Extract the (X, Y) coordinate from the center of the cell holding the provided text.  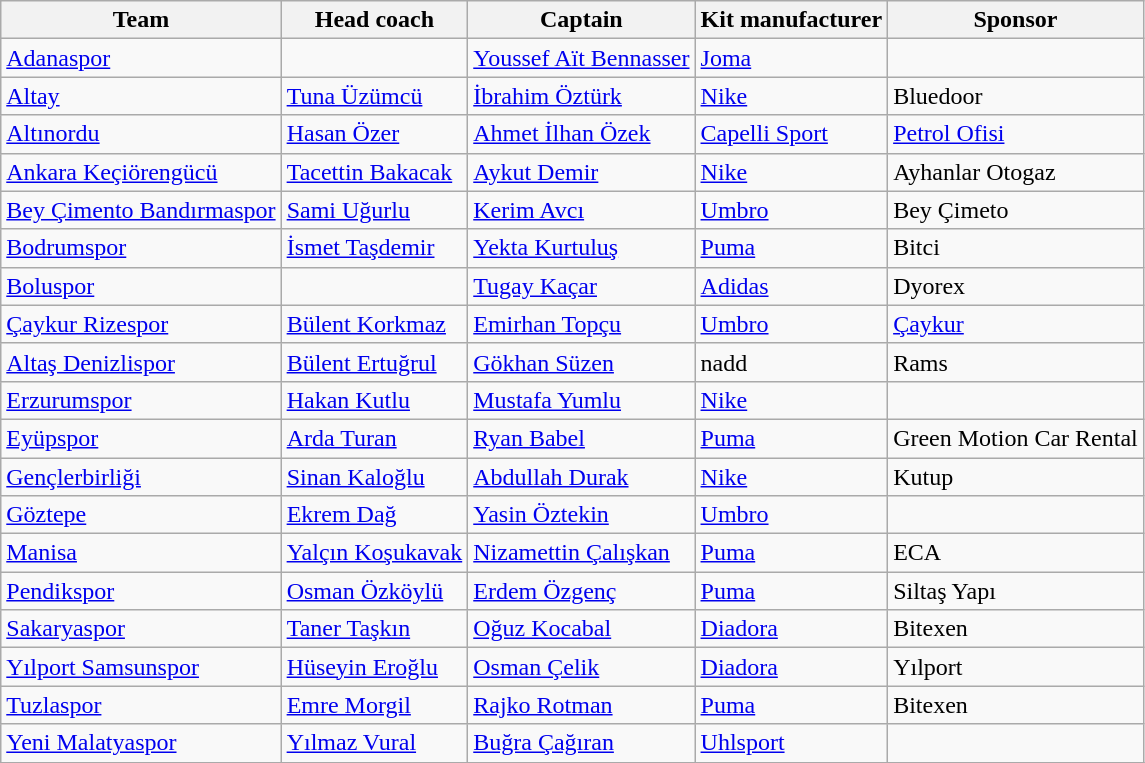
Adanaspor (141, 58)
İbrahim Öztürk (582, 96)
Hasan Özer (374, 134)
Ankara Keçiörengücü (141, 172)
Team (141, 20)
Sakaryaspor (141, 629)
Bey Çimento Bandırmaspor (141, 210)
Rams (1016, 362)
Sinan Kaloğlu (374, 477)
Ryan Babel (582, 438)
Osman Çelik (582, 667)
Altaş Denizlispor (141, 362)
Boluspor (141, 286)
Bluedoor (1016, 96)
Göztepe (141, 515)
Erdem Özgenç (582, 591)
Emirhan Topçu (582, 324)
Yekta Kurtuluş (582, 248)
Captain (582, 20)
Yılmaz Vural (374, 743)
Tuzlaspor (141, 705)
Ayhanlar Otogaz (1016, 172)
Rajko Rotman (582, 705)
Gençlerbirliği (141, 477)
İsmet Taşdemir (374, 248)
Bülent Ertuğrul (374, 362)
ECA (1016, 553)
Yasin Öztekin (582, 515)
Ahmet İlhan Özek (582, 134)
Bitci (1016, 248)
Siltaş Yapı (1016, 591)
Tuna Üzümcü (374, 96)
Abdullah Durak (582, 477)
Sponsor (1016, 20)
Bodrumspor (141, 248)
Yalçın Koşukavak (374, 553)
Mustafa Yumlu (582, 400)
Buğra Çağıran (582, 743)
Hüseyin Eroğlu (374, 667)
Oğuz Kocabal (582, 629)
Petrol Ofisi (1016, 134)
Kutup (1016, 477)
Capelli Sport (792, 134)
Bey Çimeto (1016, 210)
Osman Özköylü (374, 591)
Nizamettin Çalışkan (582, 553)
Manisa (141, 553)
Altay (141, 96)
Kit manufacturer (792, 20)
nadd (792, 362)
Bülent Korkmaz (374, 324)
Adidas (792, 286)
Dyorex (1016, 286)
Kerim Avcı (582, 210)
Tacettin Bakacak (374, 172)
Youssef Aït Bennasser (582, 58)
Yeni Malatyaspor (141, 743)
Green Motion Car Rental (1016, 438)
Aykut Demir (582, 172)
Çaykur (1016, 324)
Head coach (374, 20)
Gökhan Süzen (582, 362)
Pendikspor (141, 591)
Emre Morgil (374, 705)
Yılport Samsunspor (141, 667)
Ekrem Dağ (374, 515)
Eyüpspor (141, 438)
Altınordu (141, 134)
Tugay Kaçar (582, 286)
Uhlsport (792, 743)
Hakan Kutlu (374, 400)
Sami Uğurlu (374, 210)
Joma (792, 58)
Yılport (1016, 667)
Çaykur Rizespor (141, 324)
Taner Taşkın (374, 629)
Arda Turan (374, 438)
Erzurumspor (141, 400)
